Capture the cell that displays the provided text and extract its [x, y] central coordinate. 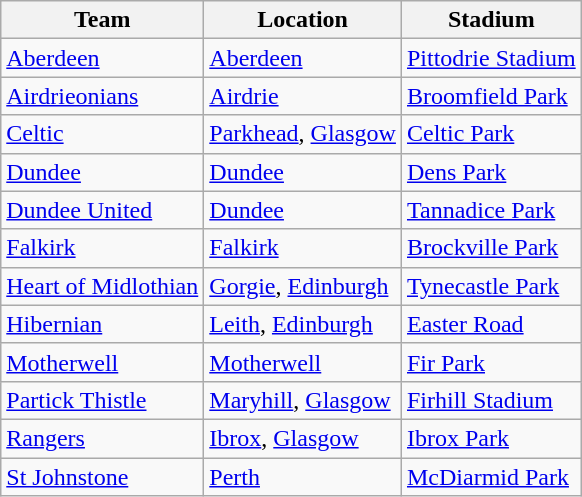
Celtic [102, 134]
McDiarmid Park [491, 477]
Heart of Midlothian [102, 286]
Team [102, 20]
Ibrox Park [491, 438]
Airdrieonians [102, 96]
Maryhill, Glasgow [303, 400]
Location [303, 20]
St Johnstone [102, 477]
Parkhead, Glasgow [303, 134]
Pittodrie Stadium [491, 58]
Tynecastle Park [491, 286]
Rangers [102, 438]
Celtic Park [491, 134]
Dens Park [491, 172]
Tannadice Park [491, 210]
Hibernian [102, 324]
Dundee United [102, 210]
Brockville Park [491, 248]
Firhill Stadium [491, 400]
Broomfield Park [491, 96]
Perth [303, 477]
Airdrie [303, 96]
Leith, Edinburgh [303, 324]
Easter Road [491, 324]
Stadium [491, 20]
Ibrox, Glasgow [303, 438]
Partick Thistle [102, 400]
Fir Park [491, 362]
Gorgie, Edinburgh [303, 286]
